Detect which cell encompasses the target text, then output its [x, y] center coordinate. 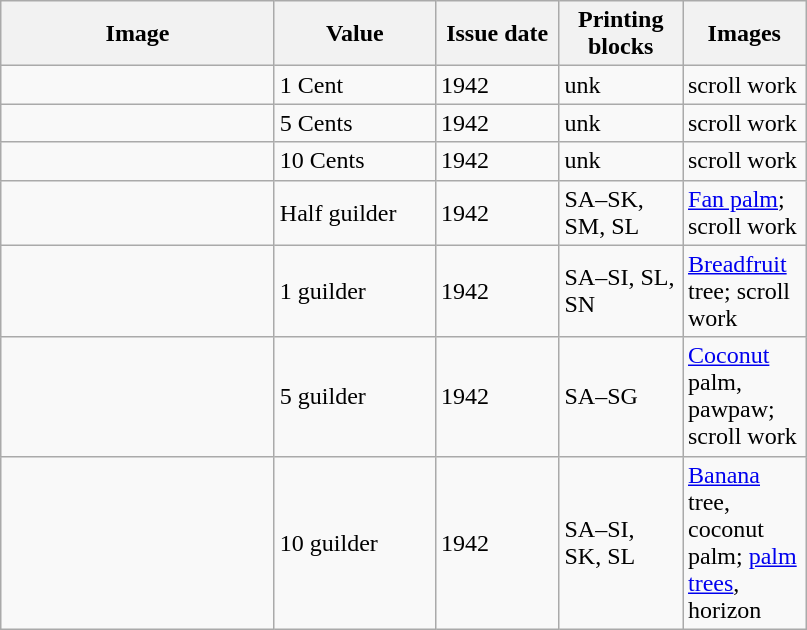
Coconut palm, pawpaw; scroll work [744, 396]
SA–SK, SM, SL [621, 212]
Fan palm; scroll work [744, 212]
10 Cents [354, 161]
Image [138, 34]
10 guilder [354, 542]
SA–SG [621, 396]
Breadfruit tree; scroll work [744, 291]
Value [354, 34]
1 guilder [354, 291]
5 Cents [354, 123]
1 Cent [354, 85]
Images [744, 34]
Issue date [497, 34]
Half guilder [354, 212]
Banana tree, coconut palm; palm trees, horizon [744, 542]
Printing blocks [621, 34]
5 guilder [354, 396]
SA–SI, SK, SL [621, 542]
SA–SI, SL, SN [621, 291]
